Scan for the cell matching the given text and deliver its (x, y) coordinate at center. 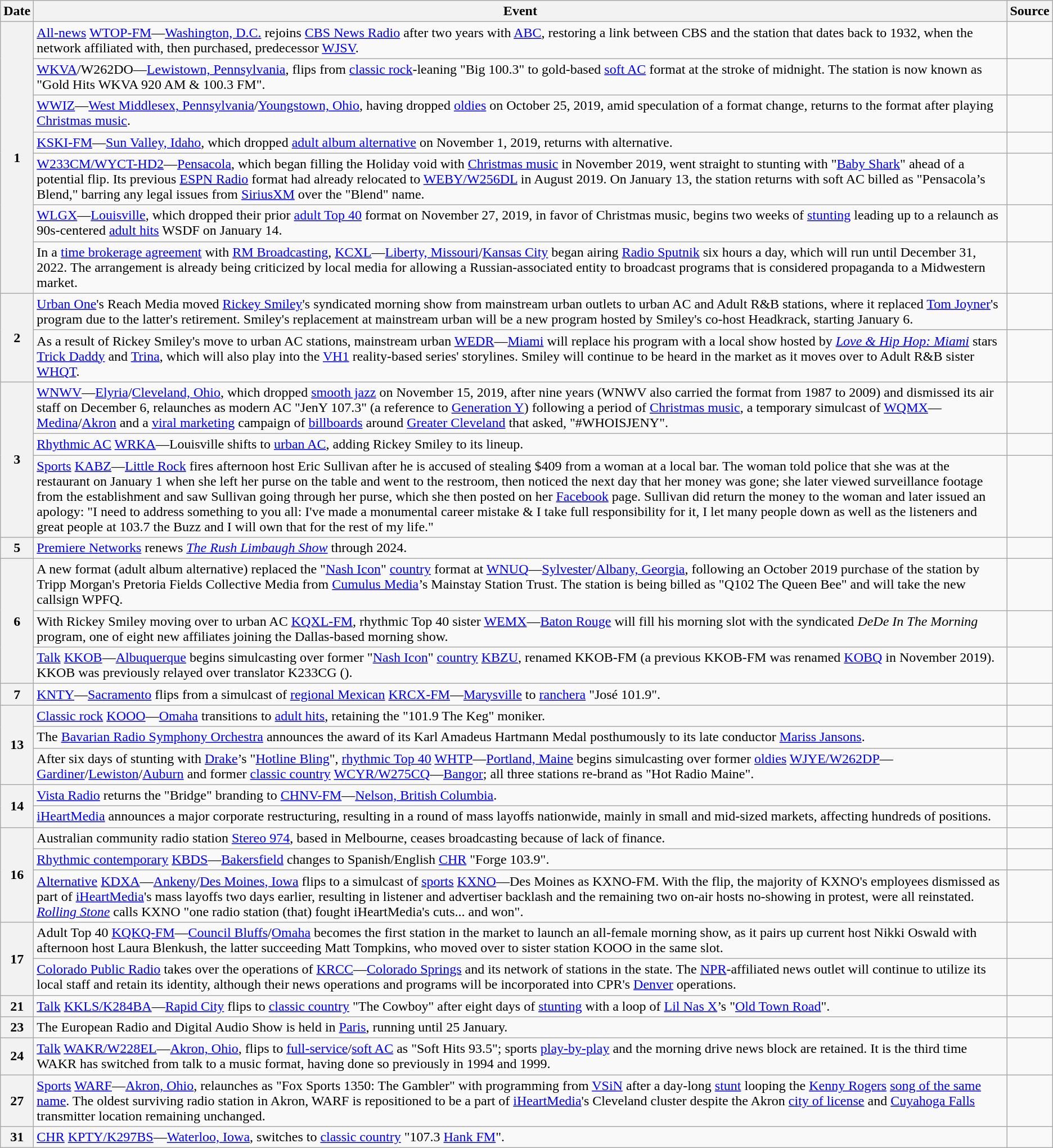
23 (17, 1028)
Talk KKLS/K284BA—Rapid City flips to classic country "The Cowboy" after eight days of stunting with a loop of Lil Nas X’s "Old Town Road". (520, 1006)
Australian community radio station Stereo 974, based in Melbourne, ceases broadcasting because of lack of finance. (520, 838)
13 (17, 745)
6 (17, 621)
CHR KPTY/K297BS—Waterloo, Iowa, switches to classic country "107.3 Hank FM". (520, 1137)
Source (1029, 11)
27 (17, 1101)
14 (17, 806)
KNTY—Sacramento flips from a simulcast of regional Mexican KRCX-FM—Marysville to ranchera "José 101.9". (520, 694)
5 (17, 548)
7 (17, 694)
The European Radio and Digital Audio Show is held in Paris, running until 25 January. (520, 1028)
24 (17, 1057)
2 (17, 338)
21 (17, 1006)
17 (17, 958)
Date (17, 11)
31 (17, 1137)
3 (17, 459)
16 (17, 875)
Premiere Networks renews The Rush Limbaugh Show through 2024. (520, 548)
Classic rock KOOO—Omaha transitions to adult hits, retaining the "101.9 The Keg" moniker. (520, 716)
Event (520, 11)
Vista Radio returns the "Bridge" branding to CHNV-FM—Nelson, British Columbia. (520, 795)
Rhythmic AC WRKA—Louisville shifts to urban AC, adding Rickey Smiley to its lineup. (520, 444)
1 (17, 158)
KSKI-FM—Sun Valley, Idaho, which dropped adult album alternative on November 1, 2019, returns with alternative. (520, 142)
Rhythmic contemporary KBDS—Bakersfield changes to Spanish/English CHR "Forge 103.9". (520, 859)
The Bavarian Radio Symphony Orchestra announces the award of its Karl Amadeus Hartmann Medal posthumously to its late conductor Mariss Jansons. (520, 737)
